Return [x, y] of the center of cell containing provided text 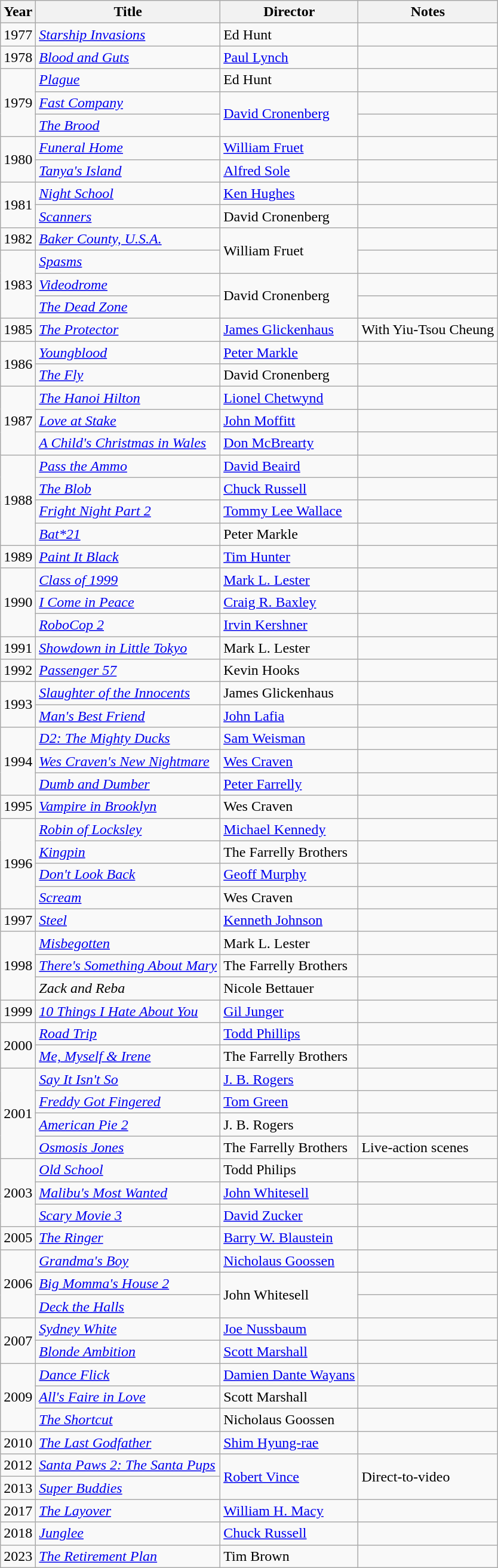
1978 [18, 57]
1990 [18, 602]
1988 [18, 500]
Youngblood [128, 353]
Class of 1999 [128, 579]
2023 [18, 1556]
2007 [18, 1340]
Sam Weisman [289, 739]
1994 [18, 761]
The Fly [128, 375]
All's Faire in Love [128, 1397]
Kenneth Johnson [289, 920]
Osmosis Jones [128, 1147]
Bat*21 [128, 534]
Tommy Lee Wallace [289, 511]
Kingpin [128, 852]
2009 [18, 1397]
1981 [18, 205]
Dance Flick [128, 1374]
Lionel Chetwynd [289, 398]
Misbegotten [128, 943]
The Retirement Plan [128, 1556]
Tim Hunter [289, 557]
Robin of Locksley [128, 829]
1983 [18, 284]
2000 [18, 1045]
Michael Kennedy [289, 829]
Don McBrearty [289, 443]
Love at Stake [128, 421]
Paul Lynch [289, 57]
1998 [18, 965]
1993 [18, 705]
Live-action scenes [428, 1147]
A Child's Christmas in Wales [128, 443]
2005 [18, 1238]
Irvin Kershner [289, 625]
Slaughter of the Innocents [128, 693]
Zack and Reba [128, 988]
Tanya's Island [128, 171]
1999 [18, 1011]
Tom Green [289, 1102]
Plague [128, 80]
William H. Macy [289, 1511]
Nicole Bettauer [289, 988]
Barry W. Blaustein [289, 1238]
1995 [18, 807]
Notes [428, 12]
Deck the Halls [128, 1306]
Kevin Hooks [289, 671]
John Moffitt [289, 421]
Year [18, 12]
The Last Godfather [128, 1443]
Ken Hughes [289, 193]
Blonde Ambition [128, 1351]
10 Things I Hate About You [128, 1011]
The Dead Zone [128, 307]
Geoff Murphy [289, 875]
1989 [18, 557]
Steel [128, 920]
Sydney White [128, 1329]
Title [128, 12]
Night School [128, 193]
Gil Junger [289, 1011]
Peter Farrelly [289, 784]
The Ringer [128, 1238]
Direct-to-video [428, 1477]
Super Buddies [128, 1488]
2012 [18, 1465]
2001 [18, 1113]
1996 [18, 863]
2017 [18, 1511]
Damien Dante Wayans [289, 1374]
There's Something About Mary [128, 965]
1997 [18, 920]
Old School [128, 1170]
David Zucker [289, 1215]
Big Momma's House 2 [128, 1283]
The Layover [128, 1511]
Fright Night Part 2 [128, 511]
1992 [18, 671]
Me, Myself & Irene [128, 1057]
1991 [18, 647]
The Hanoi Hilton [128, 398]
The Blob [128, 489]
2013 [18, 1488]
Craig R. Baxley [289, 602]
Baker County, U.S.A. [128, 239]
1979 [18, 103]
Vampire in Brooklyn [128, 807]
1987 [18, 421]
RoboCop 2 [128, 625]
Wes Craven's New Nightmare [128, 761]
1986 [18, 364]
Passenger 57 [128, 671]
With Yiu-Tsou Cheung [428, 330]
Todd Phillips [289, 1034]
Say It Isn't So [128, 1079]
Paint It Black [128, 557]
The Shortcut [128, 1420]
Director [289, 12]
Fast Company [128, 103]
1985 [18, 330]
Shim Hyung-rae [289, 1443]
2018 [18, 1533]
Funeral Home [128, 148]
The Brood [128, 125]
Pass the Ammo [128, 466]
Santa Paws 2: The Santa Pups [128, 1465]
Todd Philips [289, 1170]
Man's Best Friend [128, 716]
American Pie 2 [128, 1125]
2003 [18, 1193]
1982 [18, 239]
Tim Brown [289, 1556]
Spasms [128, 261]
Scanners [128, 216]
The Protector [128, 330]
David Beaird [289, 466]
Showdown in Little Tokyo [128, 647]
I Come in Peace [128, 602]
2010 [18, 1443]
Videodrome [128, 285]
Scary Movie 3 [128, 1215]
Malibu's Most Wanted [128, 1193]
Alfred Sole [289, 171]
John Lafia [289, 716]
Don't Look Back [128, 875]
1980 [18, 159]
1977 [18, 35]
Grandma's Boy [128, 1261]
Blood and Guts [128, 57]
Road Trip [128, 1034]
Dumb and Dumber [128, 784]
Junglee [128, 1533]
D2: The Mighty Ducks [128, 739]
Scream [128, 897]
Robert Vince [289, 1477]
Starship Invasions [128, 35]
2006 [18, 1283]
Freddy Got Fingered [128, 1102]
Joe Nussbaum [289, 1329]
